For the text-containing cell, return its midpoint in [X, Y] coordinate format. 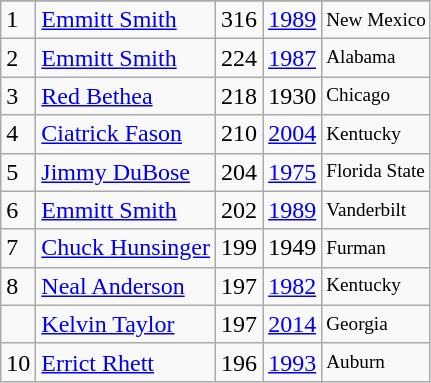
Red Bethea [126, 96]
Florida State [376, 172]
316 [240, 20]
1975 [292, 172]
1987 [292, 58]
7 [18, 248]
Furman [376, 248]
New Mexico [376, 20]
6 [18, 210]
Georgia [376, 324]
5 [18, 172]
1993 [292, 362]
199 [240, 248]
1930 [292, 96]
Vanderbilt [376, 210]
224 [240, 58]
4 [18, 134]
Ciatrick Fason [126, 134]
Jimmy DuBose [126, 172]
210 [240, 134]
10 [18, 362]
1949 [292, 248]
Kelvin Taylor [126, 324]
Chuck Hunsinger [126, 248]
2004 [292, 134]
1982 [292, 286]
2014 [292, 324]
Auburn [376, 362]
3 [18, 96]
Chicago [376, 96]
8 [18, 286]
Neal Anderson [126, 286]
2 [18, 58]
Errict Rhett [126, 362]
1 [18, 20]
218 [240, 96]
202 [240, 210]
Alabama [376, 58]
204 [240, 172]
196 [240, 362]
